Provide the [X, Y] coordinate of the cell's center where the given text is located.  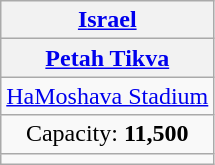
Capacity: 11,500 [108, 134]
Israel [108, 20]
Petah Tikva [108, 58]
HaMoshava Stadium [108, 96]
